Return the (X, Y) coordinate for the center point of the cell that contains the specified text.  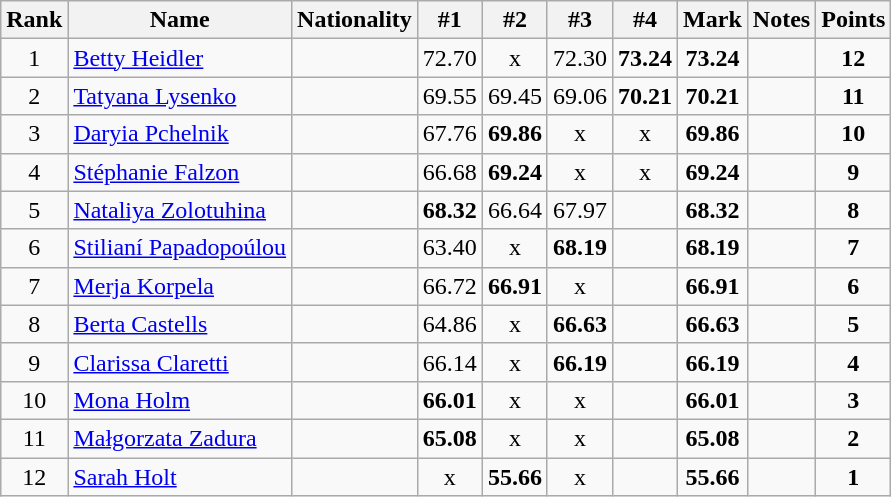
66.72 (450, 286)
Stéphanie Falzon (180, 172)
#1 (450, 20)
72.70 (450, 58)
72.30 (580, 58)
Clarissa Claretti (180, 362)
Merja Korpela (180, 286)
Stilianí Papadopoúlou (180, 248)
Sarah Holt (180, 477)
Betty Heidler (180, 58)
Mona Holm (180, 400)
63.40 (450, 248)
67.76 (450, 134)
Nataliya Zolotuhina (180, 210)
Nationality (355, 20)
66.68 (450, 172)
Tatyana Lysenko (180, 96)
64.86 (450, 324)
Notes (781, 20)
69.45 (514, 96)
Małgorzata Zadura (180, 438)
Rank (34, 20)
#4 (646, 20)
#3 (580, 20)
69.55 (450, 96)
Mark (713, 20)
69.06 (580, 96)
Name (180, 20)
#2 (514, 20)
66.14 (450, 362)
66.64 (514, 210)
Points (854, 20)
Daryia Pchelnik (180, 134)
67.97 (580, 210)
Berta Castells (180, 324)
